Return the (x, y) coordinate for the center point of the cell that contains the specified text.  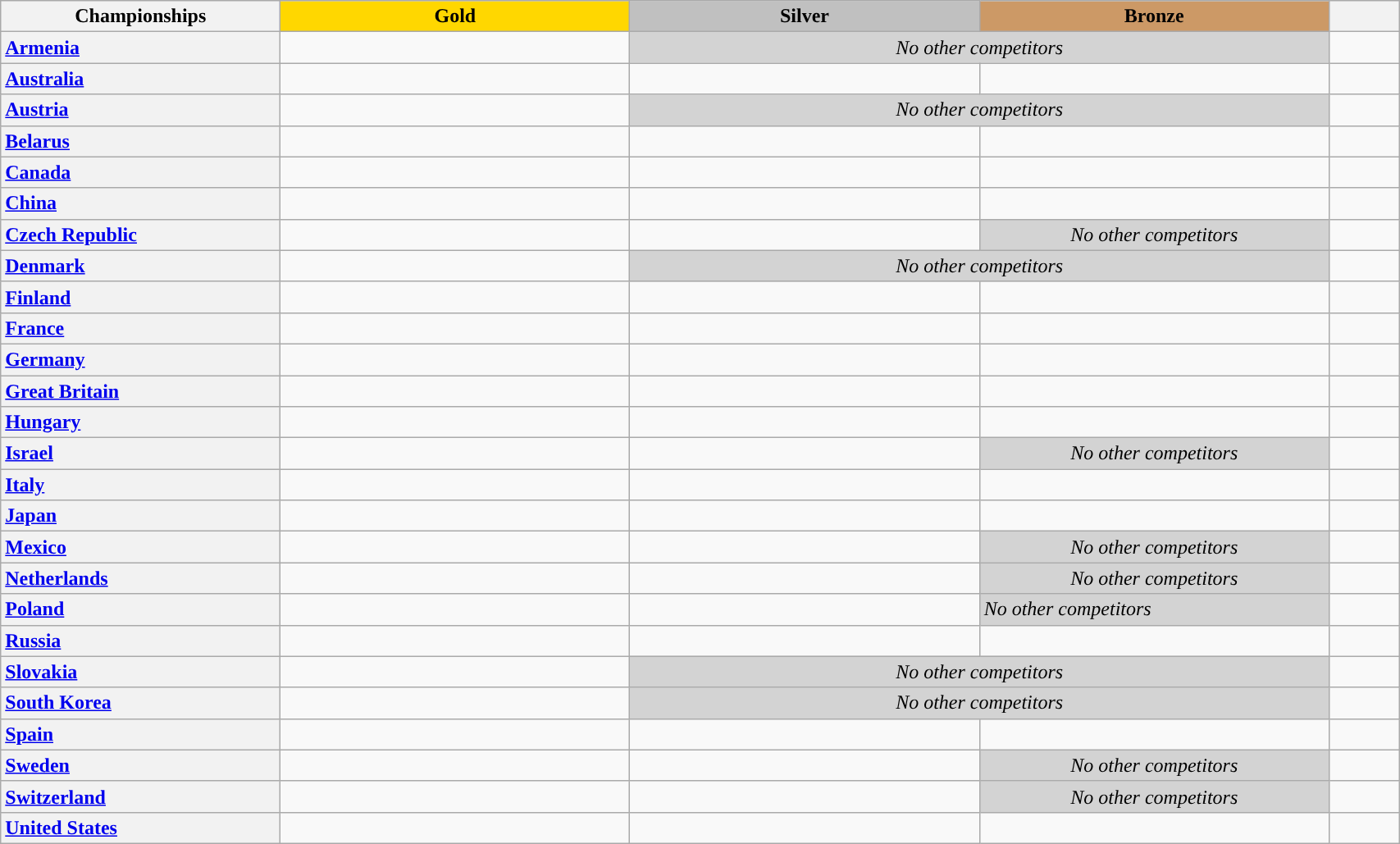
Belarus (141, 141)
Italy (141, 485)
France (141, 328)
Mexico (141, 547)
Spain (141, 734)
Poland (141, 609)
Switzerland (141, 796)
Canada (141, 172)
Great Britain (141, 391)
South Korea (141, 703)
Silver (805, 16)
Hungary (141, 422)
Israel (141, 454)
Denmark (141, 266)
Championships (141, 16)
Slovakia (141, 672)
Netherlands (141, 578)
Japan (141, 516)
Czech Republic (141, 235)
Sweden (141, 765)
Germany (141, 359)
Austria (141, 110)
Russia (141, 641)
Finland (141, 297)
Australia (141, 79)
United States (141, 828)
Bronze (1154, 16)
China (141, 203)
Armenia (141, 48)
Gold (455, 16)
